Search for the cell housing the specified text and yield its [X, Y] center coordinate. 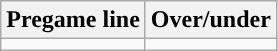
Over/under [210, 20]
Pregame line [74, 20]
